Identify which cell holds the provided text, then report its [X, Y] central coordinate. 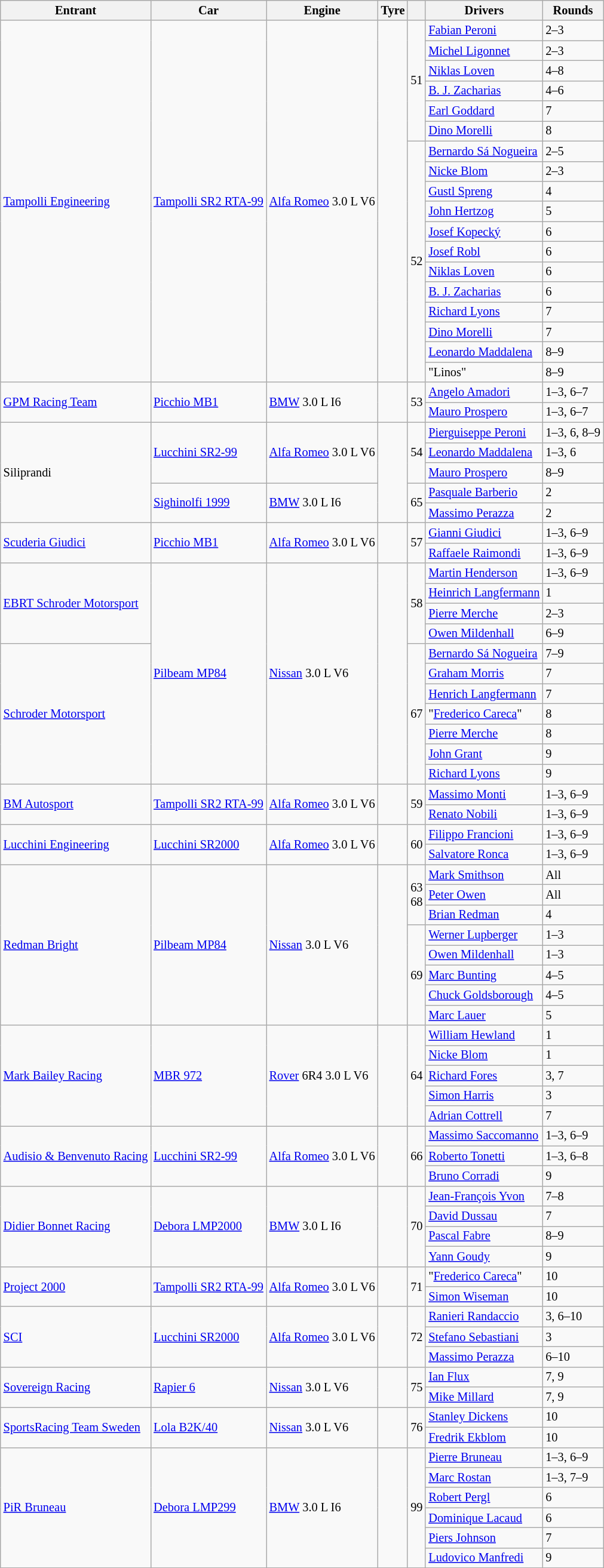
Pierguiseppe Peroni [484, 432]
54 [416, 453]
1–3, 7–9 [572, 1477]
Massimo Monti [484, 794]
Josef Robl [484, 251]
1–3, 6–8 [572, 1156]
Car [208, 10]
53 [416, 402]
Redman Bright [76, 945]
3, 7 [572, 1075]
Rapier 6 [208, 1386]
Brian Redman [484, 915]
Engine [323, 10]
Roberto Tonetti [484, 1156]
76 [416, 1427]
PiR Bruneau [76, 1508]
Josef Kopecký [484, 232]
Robert Pergl [484, 1498]
Debora LMP2000 [208, 1226]
2–5 [572, 151]
Marc Bunting [484, 975]
Rover 6R4 3.0 L V6 [323, 1075]
Gustl Spreng [484, 191]
Pasquale Barberio [484, 493]
John Hertzog [484, 211]
Fabian Peroni [484, 30]
SCI [76, 1336]
Didier Bonnet Racing [76, 1226]
William Hewland [484, 1035]
57 [416, 542]
6–9 [572, 634]
Pierre Bruneau [484, 1458]
Audisio & Benvenuto Racing [76, 1156]
Pascal Fabre [484, 1236]
4–8 [572, 70]
Massimo Saccomanno [484, 1136]
Marc Lauer [484, 1015]
Scuderia Giudici [76, 542]
Sovereign Racing [76, 1386]
John Grant [484, 754]
3, 6–10 [572, 1317]
58 [416, 603]
Raffaele Raimondi [484, 553]
Mike Millard [484, 1397]
59 [416, 804]
1–3, 6 [572, 453]
Chuck Goldsborough [484, 995]
GPM Racing Team [76, 402]
67 [416, 714]
Piers Johnson [484, 1538]
Dominique Lacaud [484, 1518]
EBRT Schroder Motorsport [76, 603]
Schroder Motorsport [76, 714]
MBR 972 [208, 1075]
Henrich Langfermann [484, 694]
SportsRacing Team Sweden [76, 1427]
Ian Flux [484, 1377]
Drivers [484, 10]
7–8 [572, 1196]
Mark Bailey Racing [76, 1075]
Tampolli Engineering [76, 201]
Project 2000 [76, 1286]
BM Autosport [76, 804]
71 [416, 1286]
Tyre [393, 10]
Heinrich Langfermann [484, 593]
Rounds [572, 10]
David Dussau [484, 1216]
Werner Lupberger [484, 935]
66 [416, 1156]
Siliprandi [76, 472]
Lola B2K/40 [208, 1427]
65 [416, 503]
Filippo Francioni [484, 834]
Jean-François Yvon [484, 1196]
Marc Rostan [484, 1477]
Michel Ligonnet [484, 51]
69 [416, 975]
Adrian Cottrell [484, 1115]
Sighinolfi 1999 [208, 503]
Mark Smithson [484, 875]
Yann Goudy [484, 1256]
Ludovico Manfredi [484, 1558]
Fredrik Ekblom [484, 1437]
51 [416, 81]
Earl Goddard [484, 111]
Ranieri Randaccio [484, 1317]
Lucchini Engineering [76, 844]
Entrant [76, 10]
1–3, 6, 8–9 [572, 432]
Salvatore Ronca [484, 854]
Graham Morris [484, 674]
4–6 [572, 91]
7–9 [572, 653]
52 [416, 262]
72 [416, 1336]
6–10 [572, 1357]
Bruno Corradi [484, 1176]
Richard Fores [484, 1075]
Martin Henderson [484, 573]
75 [416, 1386]
Peter Owen [484, 894]
Stefano Sebastiani [484, 1337]
6368 [416, 894]
Simon Harris [484, 1096]
Debora LMP299 [208, 1508]
Renato Nobili [484, 814]
70 [416, 1226]
Angelo Amadori [484, 392]
Stanley Dickens [484, 1417]
"Linos" [484, 372]
99 [416, 1508]
Gianni Giudici [484, 533]
64 [416, 1075]
60 [416, 844]
Simon Wiseman [484, 1296]
